Return the [x, y] coordinate for the center point of the cell that contains the specified text.  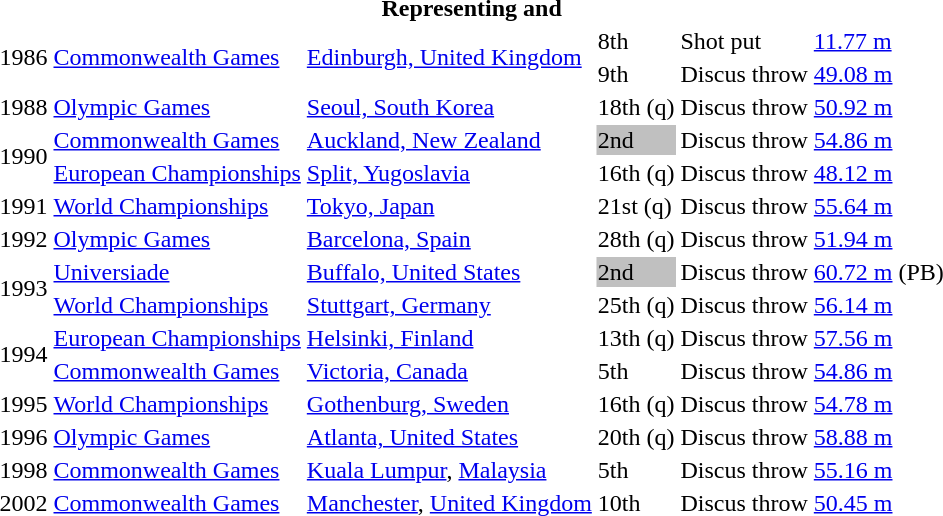
25th (q) [636, 305]
20th (q) [636, 437]
Barcelona, Spain [449, 239]
28th (q) [636, 239]
Victoria, Canada [449, 371]
Buffalo, United States [449, 272]
Gothenburg, Sweden [449, 404]
21st (q) [636, 206]
Edinburgh, United Kingdom [449, 58]
9th [636, 74]
8th [636, 41]
18th (q) [636, 107]
Split, Yugoslavia [449, 173]
Stuttgart, Germany [449, 305]
Shot put [744, 41]
Helsinki, Finland [449, 338]
13th (q) [636, 338]
Seoul, South Korea [449, 107]
Atlanta, United States [449, 437]
Tokyo, Japan [449, 206]
Universiade [177, 272]
Auckland, New Zealand [449, 140]
Kuala Lumpur, Malaysia [449, 470]
